Search for the cell housing the specified text and yield its (x, y) center coordinate. 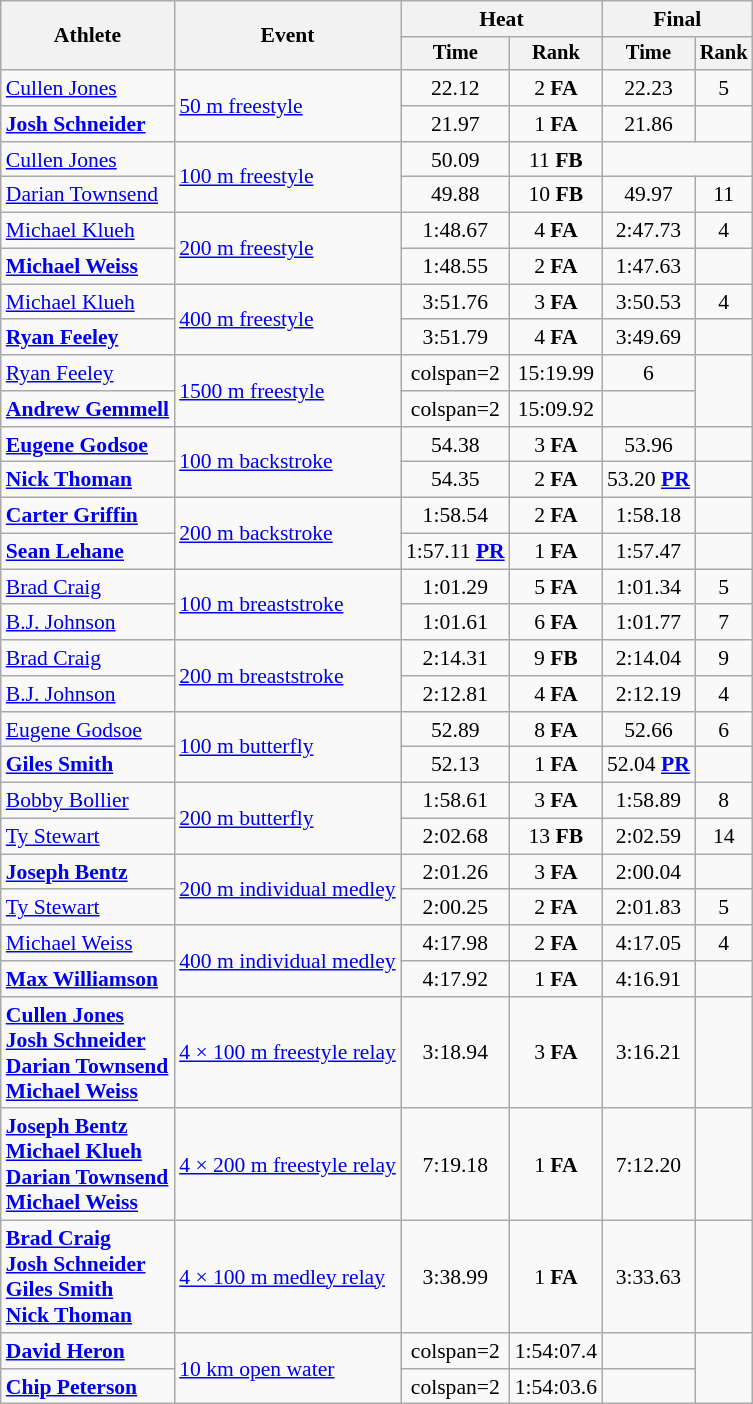
21.86 (648, 124)
Heat (502, 19)
Cullen JonesJosh SchneiderDarian TownsendMichael Weiss (88, 1053)
200 m breaststroke (288, 676)
3:50.53 (648, 302)
21.97 (456, 124)
50.09 (456, 160)
2:00.25 (456, 908)
50 m freestyle (288, 106)
200 m butterfly (288, 818)
4:17.92 (456, 979)
52.89 (456, 730)
Athlete (88, 36)
2:00.04 (648, 872)
Brad CraigJosh SchneiderGiles SmithNick Thoman (88, 1277)
1:01.61 (456, 623)
15:09.92 (556, 409)
1:58.61 (456, 801)
David Heron (88, 1351)
49.97 (648, 195)
1500 m freestyle (288, 390)
7 (724, 623)
3:49.69 (648, 338)
1:58.18 (648, 516)
54.38 (456, 445)
200 m backstroke (288, 534)
8 (724, 801)
Sean Lehane (88, 552)
100 m breaststroke (288, 604)
10 km open water (288, 1368)
11 FB (556, 160)
52.66 (648, 730)
3:33.63 (648, 1277)
1:54:07.4 (556, 1351)
22.12 (456, 88)
Final (677, 19)
1:48.55 (456, 267)
1:57.47 (648, 552)
1:47.63 (648, 267)
4:17.05 (648, 943)
22.23 (648, 88)
13 FB (556, 837)
1:57.11 PR (456, 552)
Giles Smith (88, 765)
100 m freestyle (288, 178)
7:12.20 (648, 1165)
2:12.81 (456, 694)
1:01.77 (648, 623)
3:18.94 (456, 1053)
Joseph Bentz (88, 872)
Darian Townsend (88, 195)
100 m butterfly (288, 748)
100 m backstroke (288, 462)
4 × 100 m freestyle relay (288, 1053)
Carter Griffin (88, 516)
1:58.89 (648, 801)
14 (724, 837)
4:16.91 (648, 979)
Event (288, 36)
3:16.21 (648, 1053)
52.13 (456, 765)
2:14.04 (648, 658)
54.35 (456, 480)
400 m freestyle (288, 320)
15:19.99 (556, 373)
Josh Schneider (88, 124)
Nick Thoman (88, 480)
8 FA (556, 730)
10 FB (556, 195)
3:51.79 (456, 338)
2:01.26 (456, 872)
1:01.34 (648, 587)
4 × 100 m medley relay (288, 1277)
Bobby Bollier (88, 801)
1:01.29 (456, 587)
2:02.59 (648, 837)
2:47.73 (648, 231)
3:38.99 (456, 1277)
400 m individual medley (288, 960)
2:02.68 (456, 837)
1:58.54 (456, 516)
Max Williamson (88, 979)
49.88 (456, 195)
2:12.19 (648, 694)
11 (724, 195)
53.20 PR (648, 480)
9 FB (556, 658)
2:14.31 (456, 658)
5 FA (556, 587)
200 m individual medley (288, 890)
Joseph BentzMichael KluehDarian TownsendMichael Weiss (88, 1165)
4:17.98 (456, 943)
9 (724, 658)
3:51.76 (456, 302)
6 FA (556, 623)
Andrew Gemmell (88, 409)
2:01.83 (648, 908)
7:19.18 (456, 1165)
1:48.67 (456, 231)
4 × 200 m freestyle relay (288, 1165)
200 m freestyle (288, 248)
53.96 (648, 445)
52.04 PR (648, 765)
